Extract the (X, Y) coordinate from the center of the cell holding the provided text.  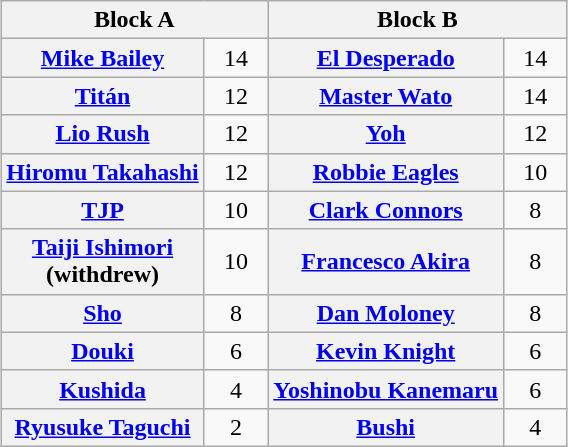
Robbie Eagles (386, 172)
Master Wato (386, 96)
Douki (102, 351)
Kevin Knight (386, 351)
TJP (102, 210)
Dan Moloney (386, 313)
Yoshinobu Kanemaru (386, 389)
Lio Rush (102, 134)
Clark Connors (386, 210)
Hiromu Takahashi (102, 172)
Bushi (386, 427)
Francesco Akira (386, 262)
Block A (134, 20)
Taiji Ishimori(withdrew) (102, 262)
El Desperado (386, 58)
Yoh (386, 134)
2 (236, 427)
Ryusuke Taguchi (102, 427)
Mike Bailey (102, 58)
Kushida (102, 389)
Block B (418, 20)
Titán (102, 96)
Sho (102, 313)
